From the cell containing the given text, extract its center point as (x, y) coordinate. 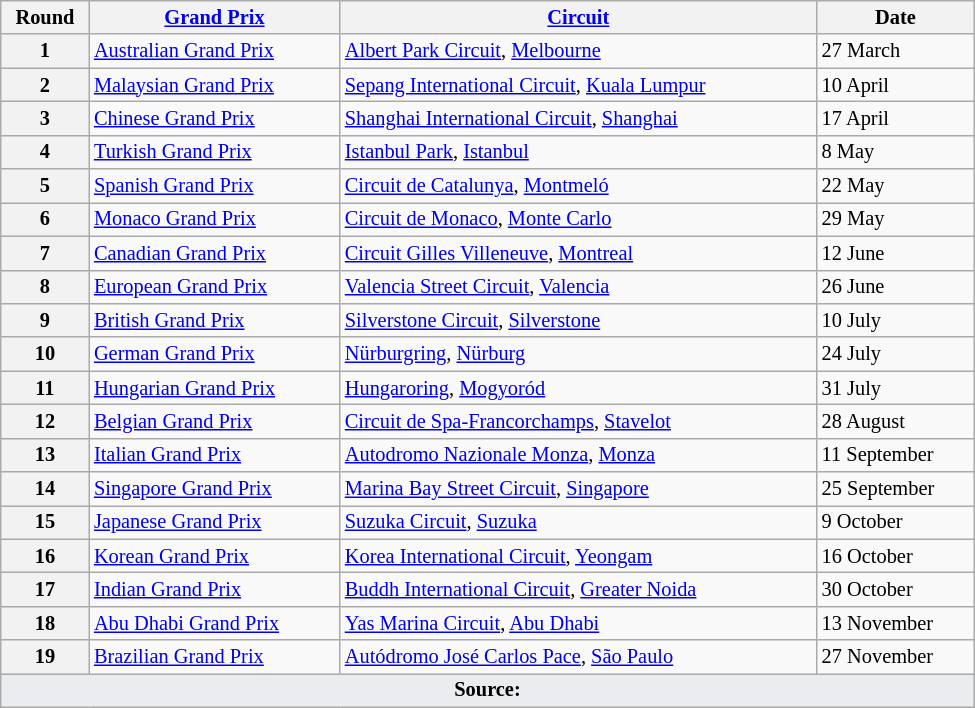
Valencia Street Circuit, Valencia (578, 287)
Buddh International Circuit, Greater Noida (578, 589)
Abu Dhabi Grand Prix (214, 623)
22 May (896, 186)
Brazilian Grand Prix (214, 657)
Indian Grand Prix (214, 589)
Circuit de Catalunya, Montmeló (578, 186)
5 (45, 186)
10 July (896, 320)
Chinese Grand Prix (214, 118)
27 March (896, 51)
Istanbul Park, Istanbul (578, 152)
25 September (896, 489)
27 November (896, 657)
30 October (896, 589)
German Grand Prix (214, 354)
26 June (896, 287)
British Grand Prix (214, 320)
Albert Park Circuit, Melbourne (578, 51)
1 (45, 51)
18 (45, 623)
10 April (896, 85)
16 (45, 556)
Italian Grand Prix (214, 455)
Belgian Grand Prix (214, 421)
Circuit (578, 17)
8 (45, 287)
Autodromo Nazionale Monza, Monza (578, 455)
Autódromo José Carlos Pace, São Paulo (578, 657)
Round (45, 17)
Japanese Grand Prix (214, 522)
14 (45, 489)
9 October (896, 522)
17 April (896, 118)
24 July (896, 354)
19 (45, 657)
Hungaroring, Mogyoród (578, 388)
15 (45, 522)
12 June (896, 253)
Grand Prix (214, 17)
12 (45, 421)
Silverstone Circuit, Silverstone (578, 320)
Suzuka Circuit, Suzuka (578, 522)
European Grand Prix (214, 287)
Circuit de Spa-Francorchamps, Stavelot (578, 421)
Date (896, 17)
Yas Marina Circuit, Abu Dhabi (578, 623)
Canadian Grand Prix (214, 253)
6 (45, 219)
11 (45, 388)
3 (45, 118)
13 (45, 455)
11 September (896, 455)
8 May (896, 152)
Shanghai International Circuit, Shanghai (578, 118)
2 (45, 85)
Circuit Gilles Villeneuve, Montreal (578, 253)
Australian Grand Prix (214, 51)
4 (45, 152)
Sepang International Circuit, Kuala Lumpur (578, 85)
13 November (896, 623)
7 (45, 253)
Marina Bay Street Circuit, Singapore (578, 489)
Monaco Grand Prix (214, 219)
Hungarian Grand Prix (214, 388)
31 July (896, 388)
Circuit de Monaco, Monte Carlo (578, 219)
17 (45, 589)
Spanish Grand Prix (214, 186)
Turkish Grand Prix (214, 152)
Korean Grand Prix (214, 556)
Malaysian Grand Prix (214, 85)
Singapore Grand Prix (214, 489)
29 May (896, 219)
Source: (488, 690)
10 (45, 354)
9 (45, 320)
16 October (896, 556)
Nürburgring, Nürburg (578, 354)
28 August (896, 421)
Korea International Circuit, Yeongam (578, 556)
